Return the (X, Y) coordinate for the center point of the cell that contains the specified text.  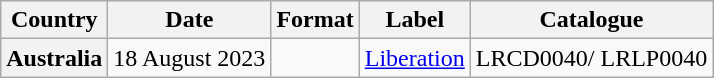
Liberation (414, 58)
Australia (54, 58)
Date (190, 20)
Country (54, 20)
Label (414, 20)
18 August 2023 (190, 58)
LRCD0040/ LRLP0040 (591, 58)
Format (315, 20)
Catalogue (591, 20)
